Determine the [x, y] coordinate at the center of the cell enclosing the given text.  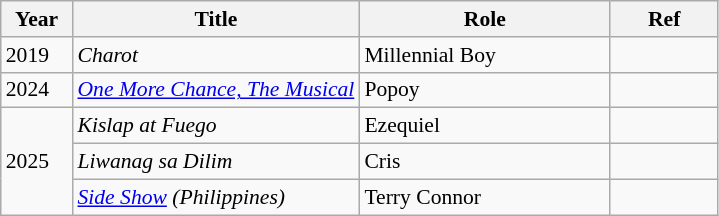
Ref [664, 19]
Millennial Boy [484, 55]
2019 [37, 55]
Liwanag sa Dilim [216, 162]
Charot [216, 55]
Role [484, 19]
Ezequiel [484, 126]
Terry Connor [484, 197]
2025 [37, 162]
Kislap at Fuego [216, 126]
Side Show (Philippines) [216, 197]
Popoy [484, 90]
Title [216, 19]
2024 [37, 90]
Cris [484, 162]
One More Chance, The Musical [216, 90]
Year [37, 19]
